Provide the [x, y] coordinate of the cell's center where the given text is located.  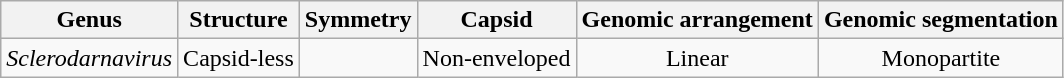
Capsid [496, 20]
Non-enveloped [496, 58]
Linear [697, 58]
Genomic segmentation [940, 20]
Sclerodarnavirus [90, 58]
Genomic arrangement [697, 20]
Capsid-less [239, 58]
Structure [239, 20]
Genus [90, 20]
Symmetry [358, 20]
Monopartite [940, 58]
